Scan for the cell matching the given text and deliver its [X, Y] coordinate at center. 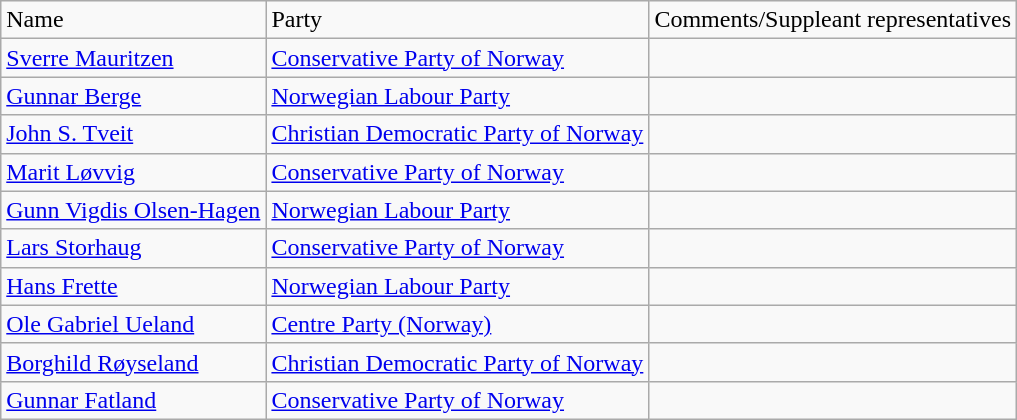
Hans Frette [134, 286]
Lars Storhaug [134, 248]
Gunnar Fatland [134, 400]
Sverre Mauritzen [134, 58]
Gunn Vigdis Olsen-Hagen [134, 210]
Party [458, 20]
Comments/Suppleant representatives [833, 20]
Name [134, 20]
Marit Løvvig [134, 172]
Ole Gabriel Ueland [134, 324]
John S. Tveit [134, 134]
Borghild Røyseland [134, 362]
Centre Party (Norway) [458, 324]
Gunnar Berge [134, 96]
